Output the [x, y] coordinate of the center of the cell containing the given text.  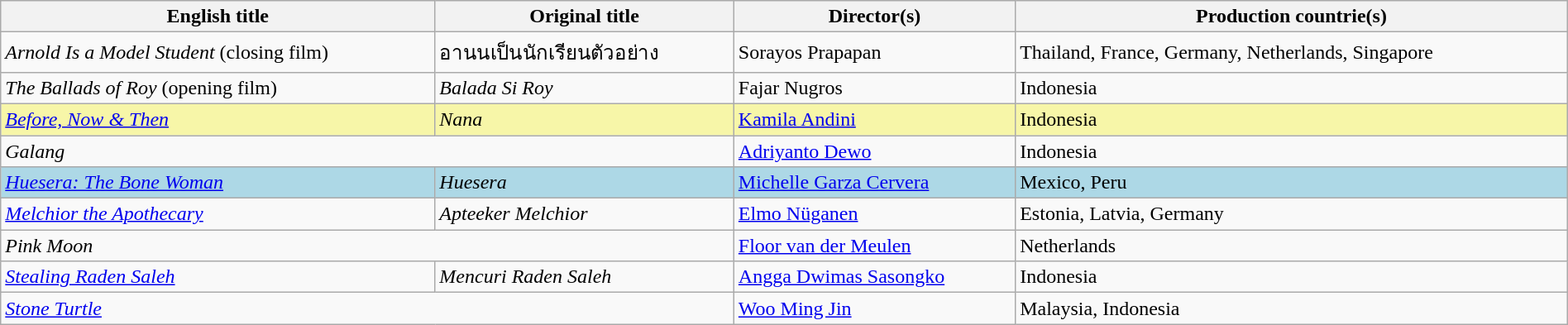
Stone Turtle [367, 308]
Thailand, France, Germany, Netherlands, Singapore [1292, 53]
Original title [585, 17]
Balada Si Roy [585, 88]
Estonia, Latvia, Germany [1292, 214]
Huesera: The Bone Woman [218, 183]
Sorayos Prapapan [874, 53]
Mexico, Peru [1292, 183]
Huesera [585, 183]
Michelle Garza Cervera [874, 183]
Angga Dwimas Sasongko [874, 277]
Nana [585, 119]
Malaysia, Indonesia [1292, 308]
Kamila Andini [874, 119]
Elmo Nüganen [874, 214]
Netherlands [1292, 246]
Apteeker Melchior [585, 214]
Galang [367, 151]
Woo Ming Jin [874, 308]
Arnold Is a Model Student (closing film) [218, 53]
Pink Moon [367, 246]
English title [218, 17]
อานนเป็นนักเรียนตัวอย่าง [585, 53]
Director(s) [874, 17]
Mencuri Raden Saleh [585, 277]
Production countrie(s) [1292, 17]
Adriyanto Dewo [874, 151]
Before, Now & Then [218, 119]
Stealing Raden Saleh [218, 277]
Fajar Nugros [874, 88]
The Ballads of Roy (opening film) [218, 88]
Melchior the Apothecary [218, 214]
Floor van der Meulen [874, 246]
